Pinpoint the cell where the given text exists, returning its [x, y] midpoint coordinate. 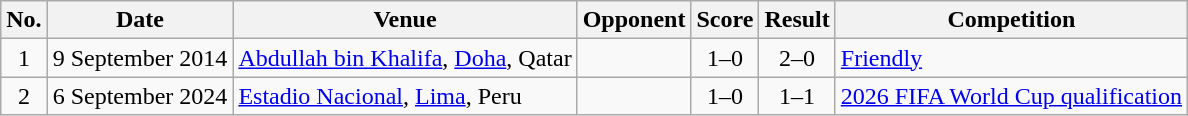
Opponent [634, 20]
Venue [405, 20]
1 [24, 58]
Abdullah bin Khalifa, Doha, Qatar [405, 58]
No. [24, 20]
Result [797, 20]
1–1 [797, 96]
2026 FIFA World Cup qualification [1011, 96]
2 [24, 96]
2–0 [797, 58]
Score [725, 20]
Competition [1011, 20]
9 September 2014 [140, 58]
Estadio Nacional, Lima, Peru [405, 96]
Friendly [1011, 58]
6 September 2024 [140, 96]
Date [140, 20]
